Determine the (X, Y) coordinate at the center of the cell enclosing the given text.  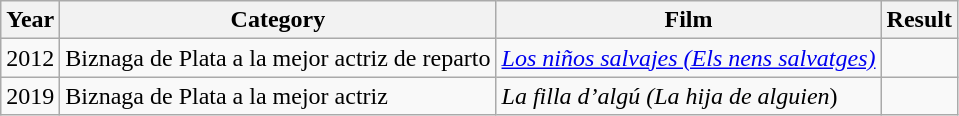
Result (919, 20)
Biznaga de Plata a la mejor actriz (278, 96)
2019 (30, 96)
Film (688, 20)
Los niños salvajes (Els nens salvatges) (688, 58)
La filla d’algú (La hija de alguien) (688, 96)
Year (30, 20)
2012 (30, 58)
Category (278, 20)
Biznaga de Plata a la mejor actriz de reparto (278, 58)
